Return (x, y) of the center of cell containing provided text 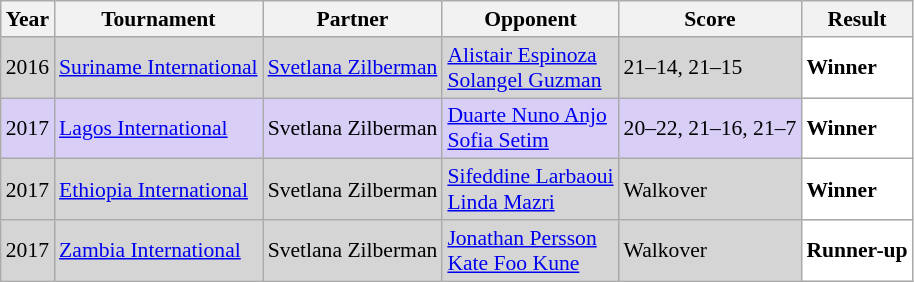
21–14, 21–15 (710, 68)
Opponent (530, 19)
20–22, 21–16, 21–7 (710, 128)
Alistair Espinoza Solangel Guzman (530, 68)
Ethiopia International (158, 190)
Duarte Nuno Anjo Sofia Setim (530, 128)
2016 (28, 68)
Score (710, 19)
Sifeddine Larbaoui Linda Mazri (530, 190)
Runner-up (856, 250)
Result (856, 19)
Zambia International (158, 250)
Lagos International (158, 128)
Suriname International (158, 68)
Jonathan Persson Kate Foo Kune (530, 250)
Partner (353, 19)
Tournament (158, 19)
Year (28, 19)
